Search for the cell housing the specified text and yield its [x, y] center coordinate. 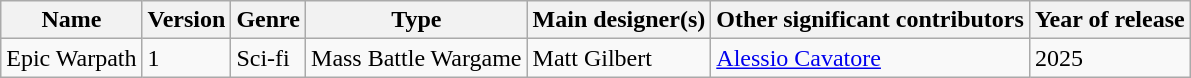
2025 [1110, 58]
Version [186, 20]
Year of release [1110, 20]
Mass Battle Wargame [417, 58]
Sci-fi [268, 58]
Epic Warpath [72, 58]
Other significant contributors [870, 20]
Matt Gilbert [619, 58]
Alessio Cavatore [870, 58]
Main designer(s) [619, 20]
Type [417, 20]
Name [72, 20]
Genre [268, 20]
1 [186, 58]
